Pinpoint the cell where the given text exists, returning its [X, Y] midpoint coordinate. 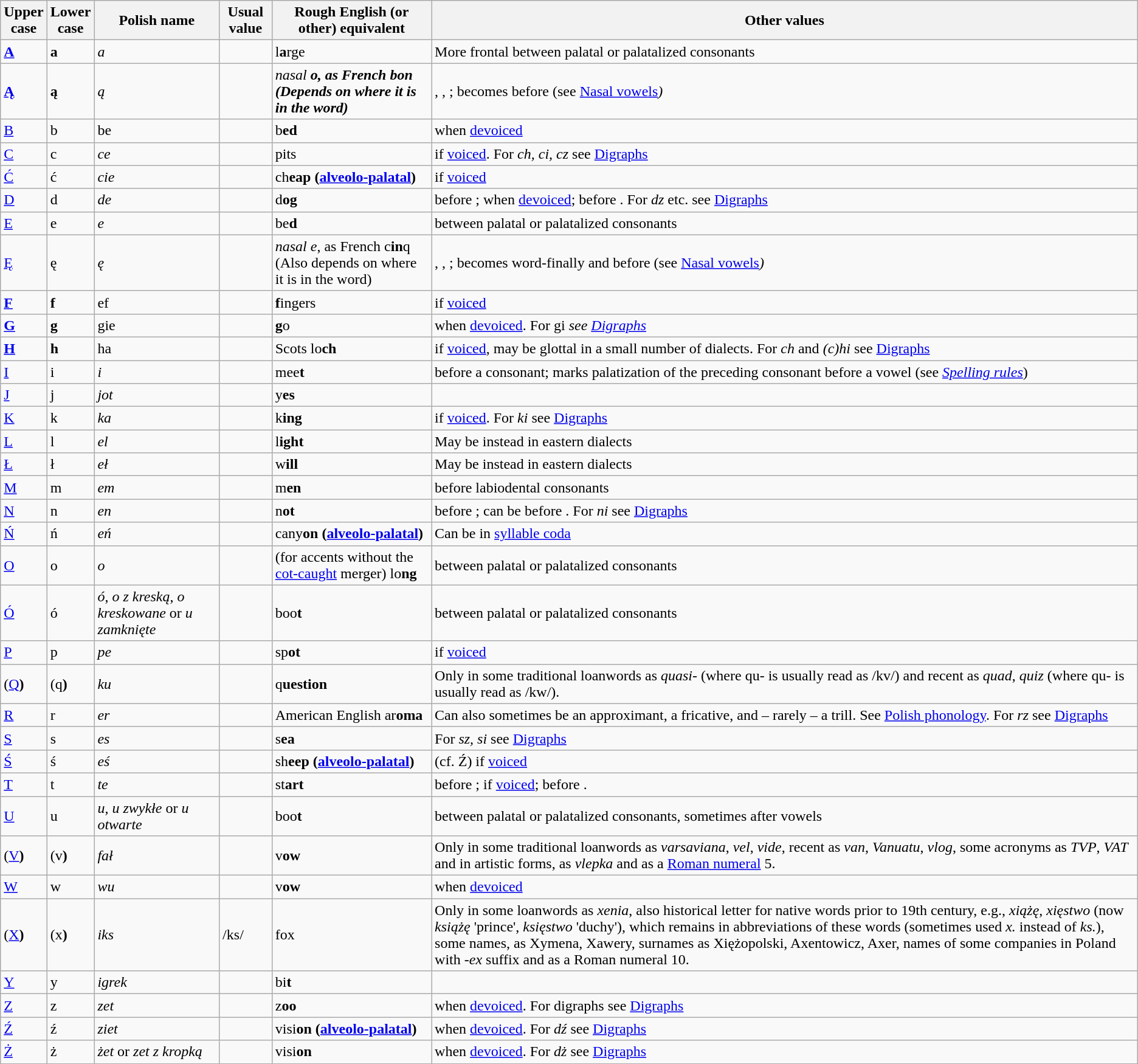
pe [157, 652]
pits [351, 154]
not [351, 511]
(v) [71, 856]
Lowercase [71, 21]
ć [71, 177]
y [71, 983]
Can also sometimes be an approximant, a fricative, and – rarely – a trill. See Polish phonology. For rz see Digraphs [785, 715]
G [24, 325]
O [24, 565]
when devoiced. For digraphs see Digraphs [785, 1006]
nasal e, as French cinq (Also depends on where it is in the word) [351, 263]
fał [157, 856]
Only in some traditional loanwords as quasi- (where qu- is usually read as /kv/) and recent as quad, quiz (where qu- is usually read as /kw/). [785, 683]
n [71, 511]
em [157, 488]
zet [157, 1006]
Other values [785, 21]
ś [71, 761]
dog [351, 200]
More frontal between palatal or palatalized consonants [785, 52]
cheap (alveolo-palatal) [351, 177]
t [71, 784]
E [24, 223]
M [24, 488]
K [24, 418]
w [71, 887]
before labiodental consonants [785, 488]
For sz, si see Digraphs [785, 738]
el [157, 441]
ha [157, 348]
ef [157, 302]
Ć [24, 177]
jot [157, 395]
Z [24, 1006]
(x) [71, 935]
Ś [24, 761]
eń [157, 534]
(X) [24, 935]
s [71, 738]
S [24, 738]
Ż [24, 1052]
Rough English (orother) equivalent [351, 21]
Y [24, 983]
ż [71, 1052]
Ń [24, 534]
question [351, 683]
iks [157, 935]
(for accents without the cot-caught merger) long [351, 565]
yes [351, 395]
sea [351, 738]
between palatal or palatalized consonants, sometimes after vowels [785, 816]
te [157, 784]
(Q) [24, 683]
Ę [24, 263]
h [71, 348]
z [71, 1006]
will [351, 465]
sheep (alveolo-palatal) [351, 761]
gie [157, 325]
when devoiced. For dź see Digraphs [785, 1029]
J [24, 395]
ka [157, 418]
en [157, 511]
ó [71, 613]
W [24, 887]
u, u zwykłe or u otwarte [157, 816]
before a consonant; marks palatization of the preceding consonant before a vowel (see Spelling rules) [785, 371]
Polish name [157, 21]
before ; when devoiced; before . For dz etc. see Digraphs [785, 200]
ce [157, 154]
de [157, 200]
R [24, 715]
if voiced. For ch, ci, cz see Digraphs [785, 154]
d [71, 200]
men [351, 488]
meet [351, 371]
ó, o z kreską, o kreskowane or u zamknięte [157, 613]
go [351, 325]
before ; if voiced; before . [785, 784]
fingers [351, 302]
C [24, 154]
Ł [24, 465]
U [24, 816]
be [157, 131]
light [351, 441]
g [71, 325]
ź [71, 1029]
wu [157, 887]
ziet [157, 1029]
u [71, 816]
, , ; becomes word-finally and before (see Nasal vowels) [785, 263]
B [24, 131]
m [71, 488]
A [24, 52]
before ; can be before . For ni see Digraphs [785, 511]
P [24, 652]
k [71, 418]
L [24, 441]
r [71, 715]
ku [157, 683]
Scots loch [351, 348]
c [71, 154]
f [71, 302]
Ą [24, 91]
(cf. Ź) if voiced [785, 761]
N [24, 511]
spot [351, 652]
es [157, 738]
I [24, 371]
T [24, 784]
eś [157, 761]
nasal o, as French bon (Depends on where it is in the word) [351, 91]
start [351, 784]
American English aroma [351, 715]
b [71, 131]
if voiced, may be glottal in a small number of dialects. For ch and (c)hi see Digraphs [785, 348]
p [71, 652]
when devoiced. For dż see Digraphs [785, 1052]
Uppercase [24, 21]
j [71, 395]
D [24, 200]
large [351, 52]
if voiced. For ki see Digraphs [785, 418]
, , ; becomes before (see Nasal vowels) [785, 91]
Ó [24, 613]
Ź [24, 1029]
l [71, 441]
F [24, 302]
king [351, 418]
(V) [24, 856]
cie [157, 177]
Can be in syllable coda [785, 534]
/ks/ [246, 935]
fox [351, 935]
igrek [157, 983]
er [157, 715]
eł [157, 465]
canyon (alveolo-palatal) [351, 534]
Usual value [246, 21]
żet or zet z kropką [157, 1052]
bit [351, 983]
when devoiced. For gi see Digraphs [785, 325]
ł [71, 465]
(q) [71, 683]
vision (alveolo-palatal) [351, 1029]
vision [351, 1052]
ń [71, 534]
zoo [351, 1006]
H [24, 348]
